Capture the cell that displays the provided text and extract its [X, Y] central coordinate. 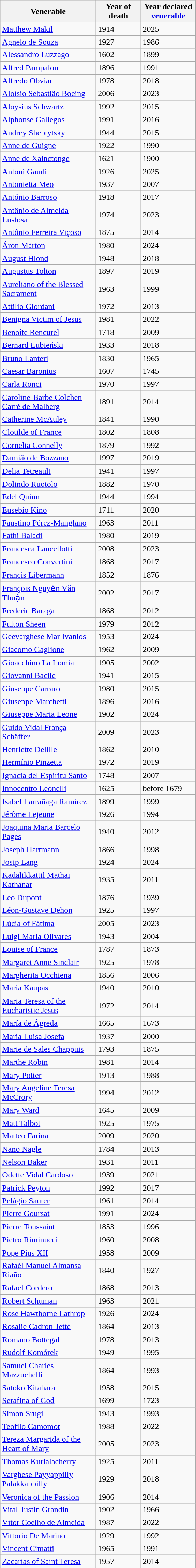
Mary Angeline Teresa McCrory [48, 1093]
1853 [119, 1227]
Alphonse Gallegos [48, 119]
Áron Márton [48, 245]
August Hlond [48, 258]
1808 [168, 432]
Pelágio Sauter [48, 1201]
1949 [119, 1353]
Year declared venerable [168, 12]
María de Ágreda [48, 1023]
Aloísio Sebastião Boeing [48, 94]
Satoko Kitahara [48, 1388]
1948 [119, 258]
Vincent Cimatti [48, 1549]
Alfredo Obviar [48, 81]
Clotilde of France [48, 432]
Vítor Coelho de Almeida [48, 1522]
Bruno Lanteri [48, 358]
Gioacchino La Lomia [48, 663]
1995 [168, 1353]
1935 [119, 880]
Aloysius Schwartz [48, 107]
1961 [119, 1201]
1866 [119, 849]
Faustino Pérez-Manglano [48, 523]
2004 [168, 936]
1602 [119, 55]
1914 [119, 29]
Antoni Gaudí [48, 171]
Thomas Kurialacherry [48, 1461]
1974 [119, 215]
Maria Teresa of the Eucharistic Jesus [48, 1005]
Anne de Xainctonge [48, 158]
Antonietta Meo [48, 184]
1852 [119, 575]
1830 [119, 358]
1966 [168, 1509]
Josip Lang [48, 862]
1906 [119, 1497]
Margaret Anne Sinclair [48, 962]
Delia Tetreault [48, 471]
1856 [119, 975]
1862 [119, 749]
1953 [119, 637]
Caroline-Barbe Colchen Carré de Malberg [48, 402]
Luigi Maria Olivares [48, 936]
1987 [119, 1522]
1607 [119, 371]
1748 [119, 775]
Benigna Victim of Jesus [48, 319]
Patrick Peyton [48, 1188]
François Nguyễn Văn Thuận [48, 593]
1975 [168, 1123]
Margherita Occhiena [48, 975]
Fathi Baladi [48, 536]
Kadalikkattil Mathai Kathanar [48, 880]
Lúcia of Fátima [48, 923]
Robert Schuman [48, 1300]
Joseph Hartmann [48, 849]
Cornelia Connelly [48, 445]
1998 [168, 849]
1986 [168, 42]
Vital-Justin Grandin [48, 1509]
Henriette Delille [48, 749]
1745 [168, 371]
Rudolf Komórek [48, 1353]
1905 [119, 663]
Innocentto Leonelli [48, 788]
1621 [119, 158]
Matthew Makil [48, 29]
Aureliano of the Blessed Sacrament [48, 289]
Eusebio Kino [48, 510]
1625 [119, 788]
Hermínio Pinzetta [48, 762]
Year of death [119, 12]
Francis Libermann [48, 575]
1723 [168, 1401]
Edel Quinn [48, 497]
Giacomo Gaglione [48, 650]
before 1679 [168, 788]
Teofilo Camomot [48, 1426]
Dolindo Ruotolo [48, 484]
Damião de Bozzano [48, 458]
1711 [119, 510]
Tereza Margarida of the Heart of Mary [48, 1444]
Rafael Cordero [48, 1288]
Venerable [48, 12]
Augustus Tolton [48, 271]
Joaquina Maria Barcelo Pages [48, 832]
1931 [119, 1162]
Francesca Lancellotti [48, 549]
Ignacia del Espíritu Santo [48, 775]
1996 [168, 1227]
Frederic Baraga [48, 611]
Romano Bottegal [48, 1340]
Alessandro Luzzago [48, 55]
1802 [119, 432]
Giuseppe Marchetti [48, 701]
1718 [119, 332]
1897 [119, 271]
Guido Vidal França Schäffer [48, 732]
María Luisa Josefa [48, 1036]
1957 [119, 1562]
Alfred Pampalon [48, 68]
Leo Dupont [48, 898]
1922 [119, 145]
Antônio Ferreira Viçoso [48, 232]
1673 [168, 1023]
1793 [119, 1049]
1645 [119, 1110]
Benoîte Rencurel [48, 332]
Geevarghese Mar Ivanios [48, 637]
Fulton Sheen [48, 624]
1913 [119, 1075]
Marie de Sales Chappuis [48, 1049]
1841 [119, 419]
Mary Potter [48, 1075]
Isabel Larrañaga Ramírez [48, 801]
Léon-Gustave Dehon [48, 910]
Veronica of the Passion [48, 1497]
1918 [119, 197]
1787 [119, 949]
Serafina of God [48, 1401]
Francesco Convertini [48, 562]
Rafaél Manuel Almansa Riaño [48, 1270]
Matteo Farina [48, 1136]
Pierre Toussaint [48, 1227]
1962 [119, 650]
Agnelo de Souza [48, 42]
Rosalie Cadron-Jetté [48, 1327]
Maria Kaupas [48, 988]
1873 [168, 949]
António Barroso [48, 197]
Attilio Giordani [48, 306]
1784 [119, 1149]
Rose Hawthorne Lathrop [48, 1314]
Giuseppe Maria Leone [48, 714]
Nelson Baker [48, 1162]
Jérôme Lejeune [48, 814]
Pierre Goursat [48, 1214]
Samuel Charles Mazzuchelli [48, 1370]
Marthe Robin [48, 1062]
Mary Ward [48, 1110]
Odette Vidal Cardoso [48, 1175]
1891 [119, 402]
1879 [119, 445]
1882 [119, 484]
1960 [119, 1240]
Varghese Payyappilly Palakkappilly [48, 1479]
2000 [168, 1036]
Giuseppe Carraro [48, 689]
Pietro Riminucci [48, 1240]
Simon Srugi [48, 1413]
Zacarias of Saint Teresa [48, 1562]
1924 [119, 862]
Giovanni Bacile [48, 676]
Nano Nagle [48, 1149]
Carla Ronci [48, 384]
Vittorio De Marino [48, 1535]
Bernard Łubieński [48, 345]
1699 [119, 1401]
Pope Pius XII [48, 1252]
Anne de Guigne [48, 145]
Louise of France [48, 949]
1979 [119, 624]
Antônio de Almeida Lustosa [48, 215]
1933 [119, 345]
1665 [119, 1023]
1900 [168, 158]
Andrey Sheptytsky [48, 132]
1840 [119, 1270]
Catherine McAuley [48, 419]
Caesar Baronius [48, 371]
Matt Talbot [48, 1123]
